Identify which cell holds the provided text, then report its [x, y] central coordinate. 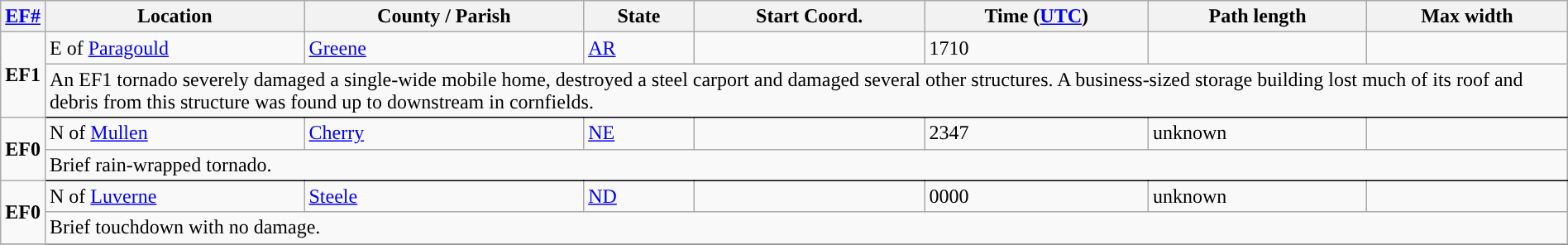
EF# [23, 17]
Max width [1467, 17]
Time (UTC) [1036, 17]
State [639, 17]
Start Coord. [809, 17]
NE [639, 133]
Brief rain-wrapped tornado. [806, 165]
2347 [1036, 133]
Location [174, 17]
County / Parish [444, 17]
AR [639, 48]
Greene [444, 48]
N of Mullen [174, 133]
0000 [1036, 196]
E of Paragould [174, 48]
Cherry [444, 133]
Path length [1257, 17]
N of Luverne [174, 196]
Steele [444, 196]
Brief touchdown with no damage. [806, 228]
EF1 [23, 74]
ND [639, 196]
1710 [1036, 48]
